From the cell containing the given text, extract its center point as [x, y] coordinate. 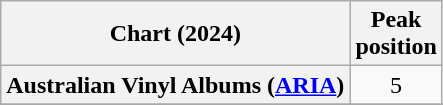
Peakposition [396, 34]
Chart (2024) [176, 34]
5 [396, 85]
Australian Vinyl Albums (ARIA) [176, 85]
